Scan for the cell matching the given text and deliver its [X, Y] coordinate at center. 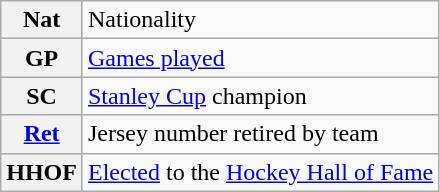
Nationality [260, 20]
Ret [42, 134]
Elected to the Hockey Hall of Fame [260, 172]
GP [42, 58]
Games played [260, 58]
SC [42, 96]
Stanley Cup champion [260, 96]
HHOF [42, 172]
Nat [42, 20]
Jersey number retired by team [260, 134]
